Locate the cell with the specified text and output its (X, Y) center coordinate. 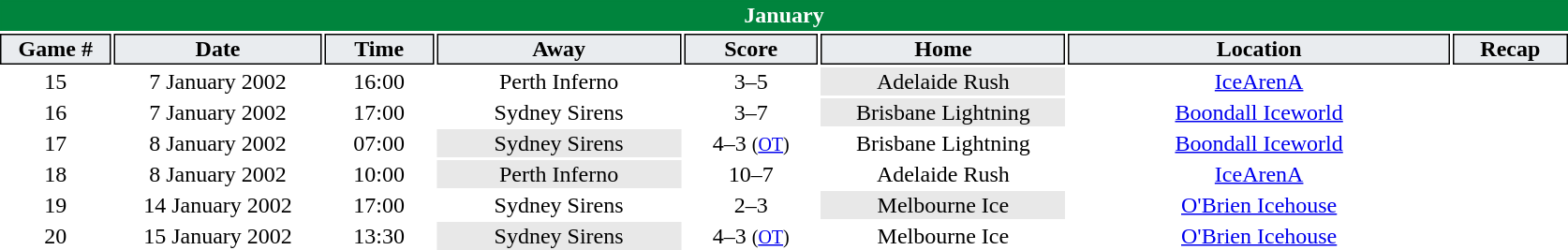
3–5 (751, 81)
18 (56, 174)
19 (56, 205)
15 (56, 81)
10:00 (379, 174)
14 January 2002 (218, 205)
2–3 (751, 205)
10–7 (751, 174)
20 (56, 236)
Date (218, 49)
13:30 (379, 236)
3–7 (751, 112)
Game # (56, 49)
Location (1259, 49)
17 (56, 143)
Home (943, 49)
Score (751, 49)
Away (559, 49)
January (784, 15)
Recap (1510, 49)
Time (379, 49)
15 January 2002 (218, 236)
16 (56, 112)
16:00 (379, 81)
07:00 (379, 143)
